From the cell containing the given text, extract its center point as [X, Y] coordinate. 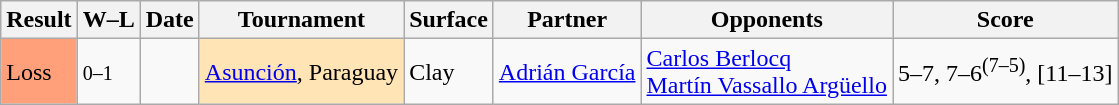
Date [170, 20]
Opponents [767, 20]
W–L [108, 20]
Loss [39, 72]
Asunción, Paraguay [301, 72]
Carlos Berlocq Martín Vassallo Argüello [767, 72]
Tournament [301, 20]
Score [1004, 20]
Adrián García [567, 72]
0–1 [108, 72]
5–7, 7–6(7–5), [11–13] [1004, 72]
Result [39, 20]
Surface [449, 20]
Clay [449, 72]
Partner [567, 20]
